Return (x, y) of the center of cell containing provided text 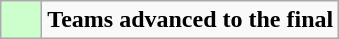
Teams advanced to the final (190, 20)
